Provide the (X, Y) coordinate of the cell's center where the given text is located.  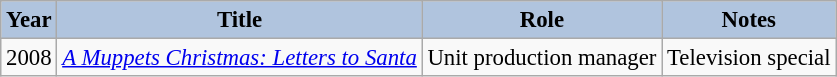
2008 (29, 58)
Title (240, 20)
A Muppets Christmas: Letters to Santa (240, 58)
Unit production manager (542, 58)
Notes (749, 20)
Television special (749, 58)
Year (29, 20)
Role (542, 20)
